Extract the (X, Y) coordinate from the center of the cell holding the provided text.  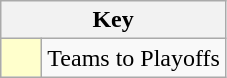
Teams to Playoffs (134, 58)
Key (114, 20)
